Detect which cell encompasses the target text, then output its (X, Y) center coordinate. 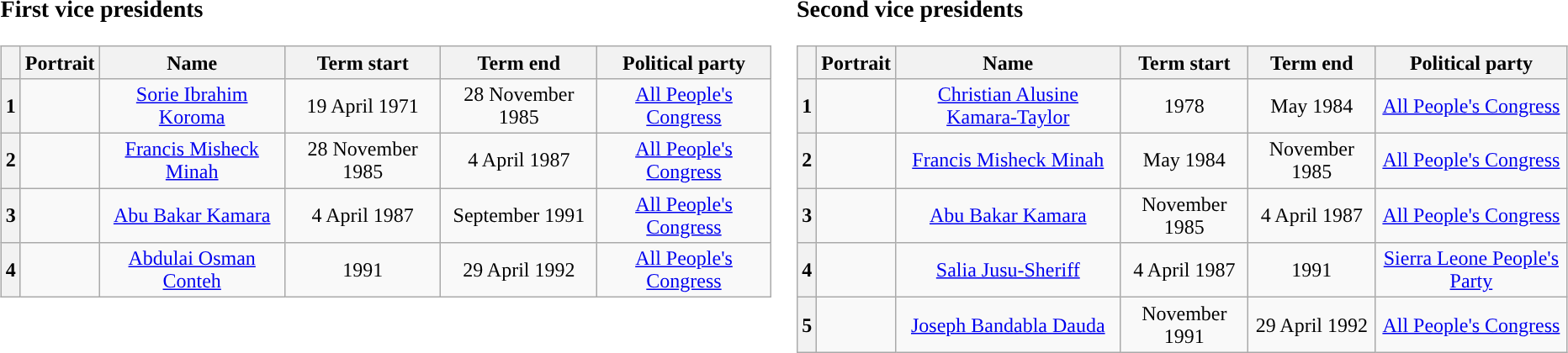
Abdulai Osman Conteh (192, 271)
November 1991 (1184, 324)
Sierra Leone People's Party (1471, 271)
Sorie Ibrahim Koroma (192, 106)
September 1991 (519, 215)
Joseph Bandabla Dauda (1008, 324)
1978 (1184, 106)
19 April 1971 (363, 106)
Christian Alusine Kamara-Taylor (1008, 106)
Salia Jusu-Sheriff (1008, 271)
5 (808, 324)
